From the cell containing the given text, extract its center point as [X, Y] coordinate. 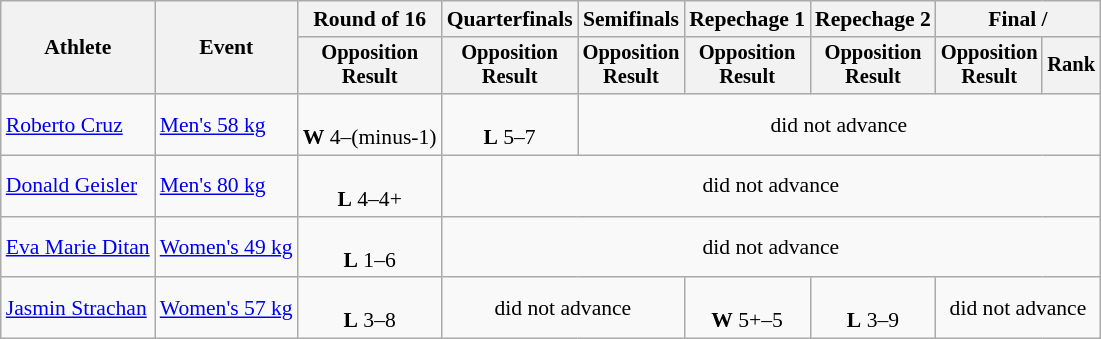
W 4–(minus-1) [370, 124]
Donald Geisler [78, 186]
Repechage 1 [747, 19]
Eva Marie Ditan [78, 248]
Roberto Cruz [78, 124]
Jasmin Strachan [78, 308]
Men's 58 kg [226, 124]
Rank [1071, 66]
L 4–4+ [370, 186]
Repechage 2 [873, 19]
Women's 57 kg [226, 308]
Quarterfinals [510, 19]
Final / [1018, 19]
Athlete [78, 48]
L 1–6 [370, 248]
L 5–7 [510, 124]
L 3–9 [873, 308]
Round of 16 [370, 19]
Men's 80 kg [226, 186]
Event [226, 48]
Women's 49 kg [226, 248]
L 3–8 [370, 308]
Semifinals [632, 19]
W 5+–5 [747, 308]
